Extract the [x, y] coordinate from the center of the cell holding the provided text.  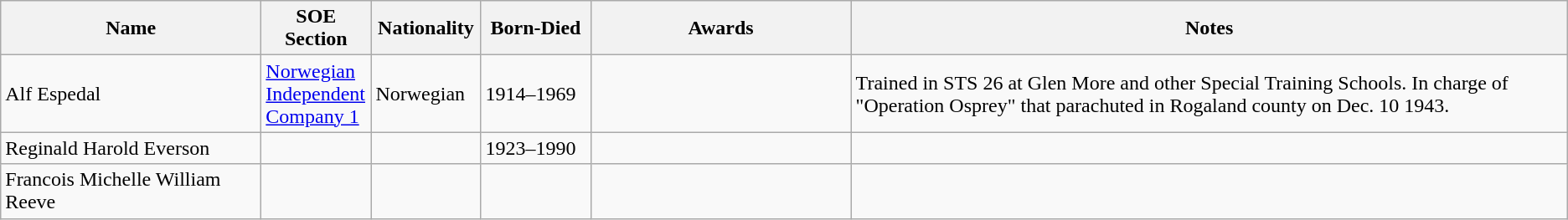
Born-Died [536, 28]
1914–1969 [536, 94]
Francois Michelle William Reeve [131, 191]
Reginald Harold Everson [131, 148]
Nationality [426, 28]
Norwegian [426, 94]
SOE Section [317, 28]
Alf Espedal [131, 94]
Awards [720, 28]
Notes [1210, 28]
Name [131, 28]
1923–1990 [536, 148]
Norwegian Independent Company 1 [317, 94]
